Extract the (x, y) coordinate from the center of the cell holding the provided text.  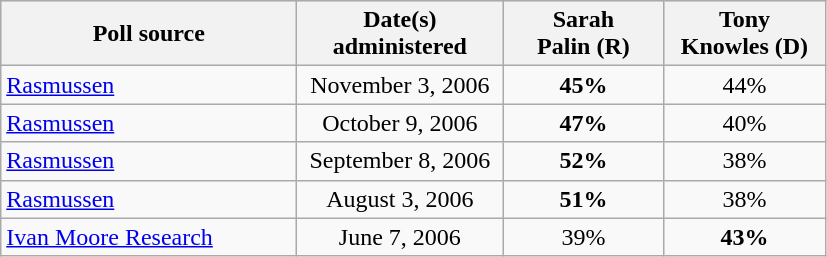
43% (744, 237)
52% (584, 161)
40% (744, 123)
September 8, 2006 (400, 161)
June 7, 2006 (400, 237)
Ivan Moore Research (149, 237)
47% (584, 123)
39% (584, 237)
October 9, 2006 (400, 123)
45% (584, 85)
August 3, 2006 (400, 199)
44% (744, 85)
TonyKnowles (D) (744, 34)
51% (584, 199)
November 3, 2006 (400, 85)
SarahPalin (R) (584, 34)
Poll source (149, 34)
Date(s) administered (400, 34)
